Provide the [X, Y] coordinate of the cell's center where the given text is located.  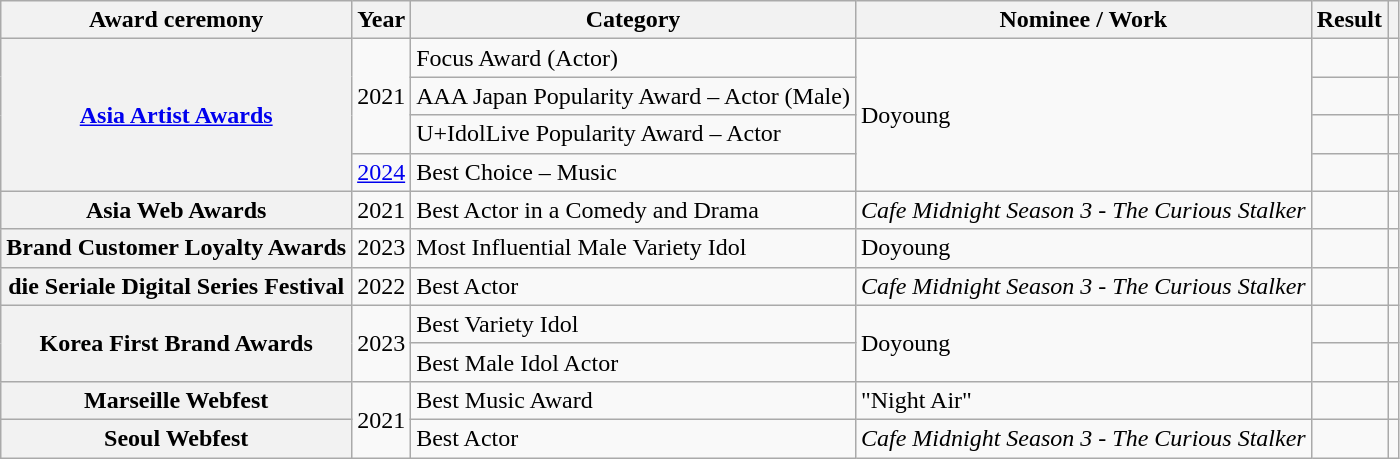
Korea First Brand Awards [176, 343]
Award ceremony [176, 20]
2022 [382, 286]
AAA Japan Popularity Award – Actor (Male) [634, 96]
Asia Web Awards [176, 210]
2024 [382, 172]
Focus Award (Actor) [634, 58]
Result [1349, 20]
Asia Artist Awards [176, 115]
"Night Air" [1083, 400]
Marseille Webfest [176, 400]
die Seriale Digital Series Festival [176, 286]
Seoul Webfest [176, 438]
Most Influential Male Variety Idol [634, 248]
Best Music Award [634, 400]
Best Variety Idol [634, 324]
Category [634, 20]
Year [382, 20]
Nominee / Work [1083, 20]
Best Actor in a Comedy and Drama [634, 210]
Best Choice – Music [634, 172]
Brand Customer Loyalty Awards [176, 248]
U+IdolLive Popularity Award – Actor [634, 134]
Best Male Idol Actor [634, 362]
